From the cell containing the given text, extract its center point as (x, y) coordinate. 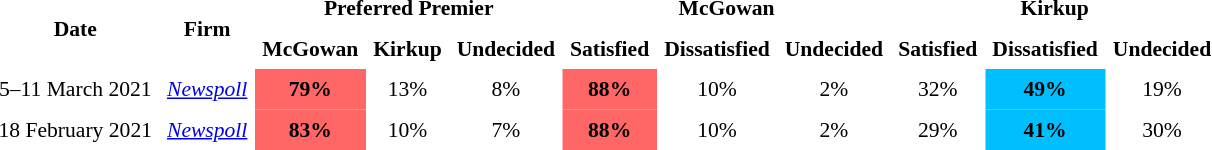
29% (938, 130)
79% (310, 89)
41% (1046, 130)
7% (506, 130)
8% (506, 89)
Kirkup (408, 48)
McGowan (310, 48)
32% (938, 89)
13% (408, 89)
83% (310, 130)
49% (1046, 89)
